For the text-containing cell, return its midpoint in (X, Y) coordinate format. 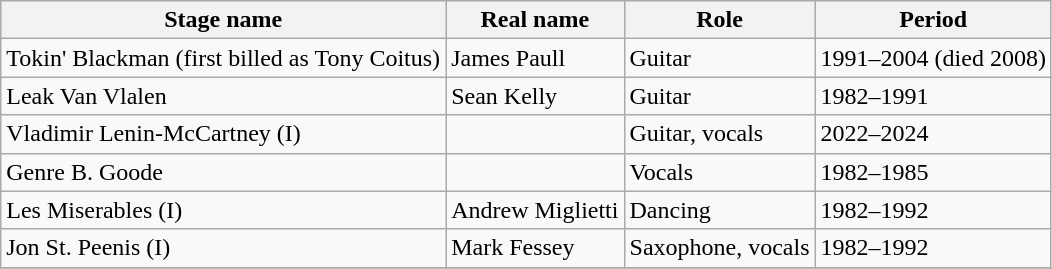
1982–1991 (933, 96)
Vocals (720, 172)
Genre B. Goode (224, 172)
Saxophone, vocals (720, 248)
Real name (535, 20)
Mark Fessey (535, 248)
1991–2004 (died 2008) (933, 58)
Jon St. Peenis (I) (224, 248)
Role (720, 20)
1982–1985 (933, 172)
Andrew Miglietti (535, 210)
Dancing (720, 210)
Period (933, 20)
James Paull (535, 58)
Guitar, vocals (720, 134)
Les Miserables (I) (224, 210)
Vladimir Lenin-McCartney (I) (224, 134)
Leak Van Vlalen (224, 96)
2022–2024 (933, 134)
Tokin' Blackman (first billed as Tony Coitus) (224, 58)
Stage name (224, 20)
Sean Kelly (535, 96)
